Determine the (x, y) coordinate at the center of the cell enclosing the given text.  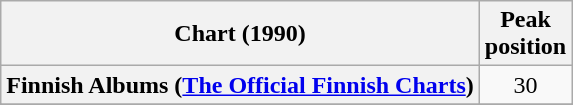
Finnish Albums (The Official Finnish Charts) (240, 85)
Peakposition (525, 34)
Chart (1990) (240, 34)
30 (525, 85)
